Provide the (x, y) coordinate of the cell's center where the given text is located.  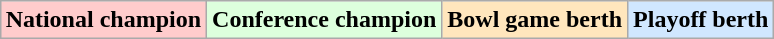
Conference champion (324, 20)
Playoff berth (701, 20)
Bowl game berth (535, 20)
National champion (103, 20)
